Return the [x, y] coordinate for the center point of the cell that contains the specified text.  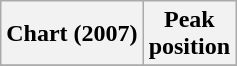
Peakposition [189, 34]
Chart (2007) [72, 34]
